Provide the [X, Y] coordinate of the cell's center where the given text is located.  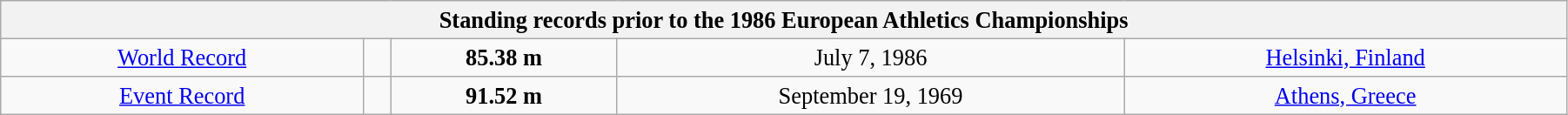
91.52 m [504, 95]
85.38 m [504, 57]
Athens, Greece [1345, 95]
Helsinki, Finland [1345, 57]
Standing records prior to the 1986 European Athletics Championships [784, 19]
July 7, 1986 [870, 57]
September 19, 1969 [870, 95]
World Record [183, 57]
Event Record [183, 95]
